Capture the cell that displays the provided text and extract its (X, Y) central coordinate. 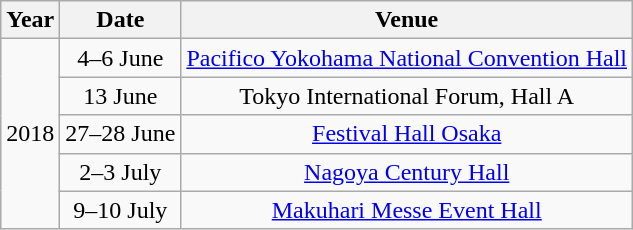
Nagoya Century Hall (407, 172)
Date (120, 20)
Makuhari Messe Event Hall (407, 210)
Year (30, 20)
9–10 July (120, 210)
27–28 June (120, 134)
2018 (30, 134)
2–3 July (120, 172)
Tokyo International Forum, Hall A (407, 96)
Festival Hall Osaka (407, 134)
Venue (407, 20)
13 June (120, 96)
4–6 June (120, 58)
Pacifico Yokohama National Convention Hall (407, 58)
